Pinpoint the cell where the given text exists, returning its (X, Y) midpoint coordinate. 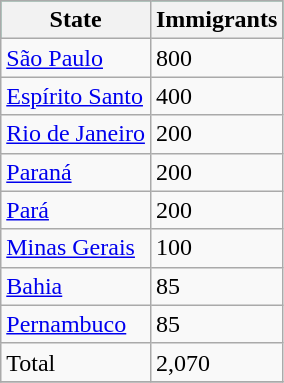
Paraná (76, 172)
800 (216, 58)
Pará (76, 210)
100 (216, 248)
São Paulo (76, 58)
State (76, 20)
Total (76, 362)
Bahia (76, 286)
Pernambuco (76, 324)
Minas Gerais (76, 248)
Espírito Santo (76, 96)
Rio de Janeiro (76, 134)
Immigrants (216, 20)
2,070 (216, 362)
400 (216, 96)
